From the cell containing the given text, extract its center point as (x, y) coordinate. 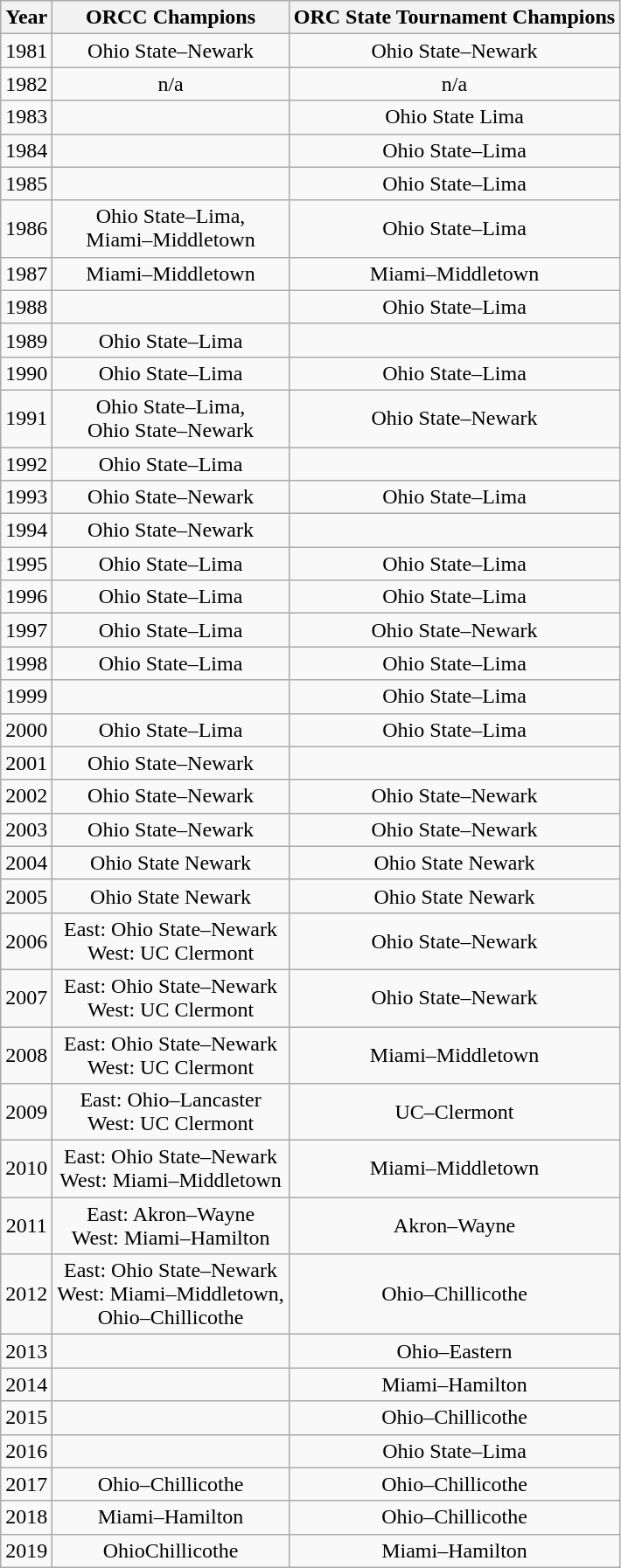
Ohio State–Lima,Ohio State–Newark (171, 418)
1989 (26, 340)
2019 (26, 1551)
OhioChillicothe (171, 1551)
East: Akron–WayneWest: Miami–Hamilton (171, 1225)
2004 (26, 863)
2012 (26, 1294)
1986 (26, 229)
Ohio–Eastern (454, 1351)
2007 (26, 998)
1994 (26, 531)
1984 (26, 150)
Year (26, 17)
2006 (26, 940)
1981 (26, 51)
East: Ohio State–NewarkWest: Miami–Middletown,Ohio–Chillicothe (171, 1294)
2015 (26, 1418)
2001 (26, 763)
1988 (26, 307)
1982 (26, 84)
1995 (26, 564)
2003 (26, 829)
2000 (26, 730)
ORC State Tournament Champions (454, 17)
East: Ohio–LancasterWest: UC Clermont (171, 1112)
2017 (26, 1484)
Ohio State Lima (454, 117)
2009 (26, 1112)
1993 (26, 497)
1992 (26, 464)
1985 (26, 184)
1991 (26, 418)
Ohio State–Lima,Miami–Middletown (171, 229)
2013 (26, 1351)
2018 (26, 1517)
1998 (26, 663)
2014 (26, 1384)
ORCC Champions (171, 17)
2010 (26, 1169)
2011 (26, 1225)
2008 (26, 1054)
1987 (26, 274)
2016 (26, 1451)
2005 (26, 896)
1990 (26, 373)
UC–Clermont (454, 1112)
2002 (26, 796)
1997 (26, 630)
1999 (26, 697)
East: Ohio State–NewarkWest: Miami–Middletown (171, 1169)
Akron–Wayne (454, 1225)
1983 (26, 117)
1996 (26, 597)
